Return the [X, Y] coordinate for the center point of the cell that contains the specified text.  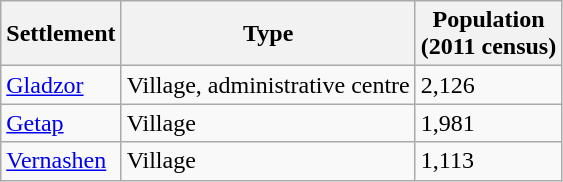
1,113 [488, 161]
2,126 [488, 85]
Population(2011 census) [488, 34]
Type [268, 34]
Gladzor [61, 85]
Settlement [61, 34]
1,981 [488, 123]
Getap [61, 123]
Village, administrative centre [268, 85]
Vernashen [61, 161]
